Determine the [X, Y] coordinate at the center of the cell enclosing the given text.  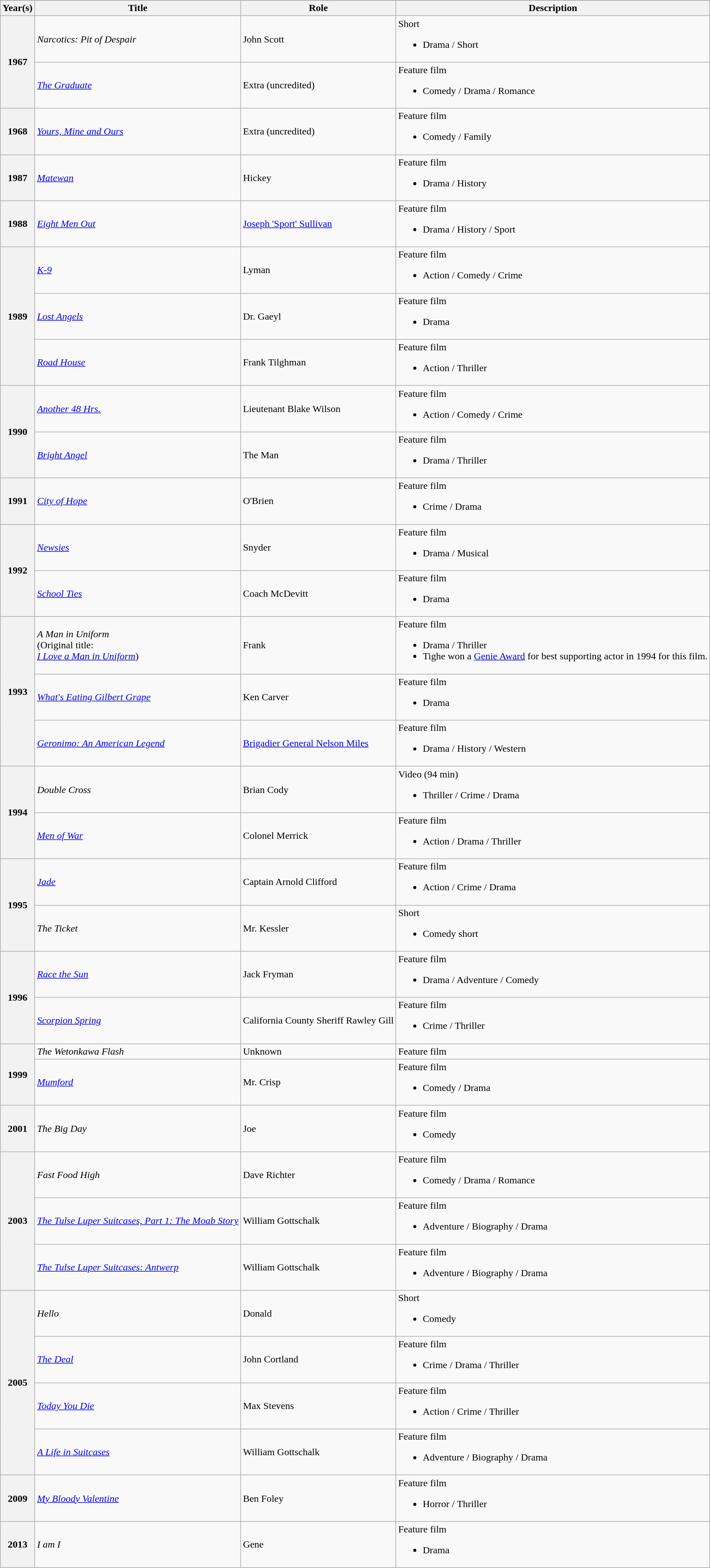
Feature filmCrime / Drama / Thriller [553, 1360]
Jade [138, 882]
The Man [318, 455]
Today You Die [138, 1406]
2003 [18, 1221]
Frank [318, 645]
Men of War [138, 836]
Narcotics: Pit of Despair [138, 39]
Scorpion Spring [138, 1020]
Frank Tilghman [318, 362]
Feature filmHorror / Thriller [553, 1499]
Description [553, 8]
The Big Day [138, 1128]
Feature filmCrime / Thriller [553, 1020]
1988 [18, 224]
1994 [18, 813]
The Deal [138, 1360]
K-9 [138, 270]
Joseph 'Sport' Sullivan [318, 224]
Role [318, 8]
Brian Cody [318, 790]
Year(s) [18, 8]
1993 [18, 692]
Jack Fryman [318, 974]
ShortDrama / Short [553, 39]
Fast Food High [138, 1175]
Feature filmDrama / Musical [553, 547]
Feature filmComedy [553, 1128]
Race the Sun [138, 974]
Feature filmComedy / Family [553, 132]
Double Cross [138, 790]
Lost Angels [138, 316]
1989 [18, 316]
I am I [138, 1544]
1987 [18, 177]
Mr. Kessler [318, 928]
2001 [18, 1128]
Eight Men Out [138, 224]
Yours, Mine and Ours [138, 132]
Geronimo: An American Legend [138, 743]
Captain Arnold Clifford [318, 882]
Feature filmCrime / Drama [553, 501]
Ken Carver [318, 697]
Max Stevens [318, 1406]
Colonel Merrick [318, 836]
Feature filmAction / Thriller [553, 362]
Hickey [318, 177]
1992 [18, 570]
Feature filmAction / Crime / Drama [553, 882]
A Life in Suitcases [138, 1452]
Feature filmDrama / History [553, 177]
Ben Foley [318, 1499]
Dave Richter [318, 1175]
Unknown [318, 1051]
Feature film [553, 1051]
Hello [138, 1314]
What's Eating Gilbert Grape [138, 697]
Feature filmDrama / Adventure / Comedy [553, 974]
Newsies [138, 547]
Matewan [138, 177]
ShortComedy [553, 1314]
O'Brien [318, 501]
Joe [318, 1128]
Feature filmAction / Crime / Thriller [553, 1406]
The Wetonkawa Flash [138, 1051]
1990 [18, 432]
City of Hope [138, 501]
Brigadier General Nelson Miles [318, 743]
Donald [318, 1314]
Another 48 Hrs. [138, 409]
2005 [18, 1383]
Mr. Crisp [318, 1082]
Bright Angel [138, 455]
The Ticket [138, 928]
School Ties [138, 594]
Feature filmComedy / Drama [553, 1082]
1995 [18, 905]
Snyder [318, 547]
Dr. Gaeyl [318, 316]
Mumford [138, 1082]
1967 [18, 62]
Feature filmDrama / History / Sport [553, 224]
John Cortland [318, 1360]
Feature filmAction / Drama / Thriller [553, 836]
Coach McDevitt [318, 594]
2009 [18, 1499]
The Tulse Luper Suitcases, Part 1: The Moab Story [138, 1221]
1996 [18, 997]
Feature filmDrama / Thriller [553, 455]
Road House [138, 362]
John Scott [318, 39]
A Man in Uniform(Original title: I Love a Man in Uniform) [138, 645]
1968 [18, 132]
Feature filmDrama / History / Western [553, 743]
Video (94 min)Thriller / Crime / Drama [553, 790]
2013 [18, 1544]
Feature filmDrama / ThrillerTighe won a Genie Award for best supporting actor in 1994 for this film. [553, 645]
1999 [18, 1074]
ShortComedy short [553, 928]
1991 [18, 501]
Lieutenant Blake Wilson [318, 409]
The Graduate [138, 85]
Title [138, 8]
California County Sheriff Rawley Gill [318, 1020]
Lyman [318, 270]
My Bloody Valentine [138, 1499]
The Tulse Luper Suitcases: Antwerp [138, 1267]
Gene [318, 1544]
